Extract the (X, Y) coordinate from the center of the cell holding the provided text.  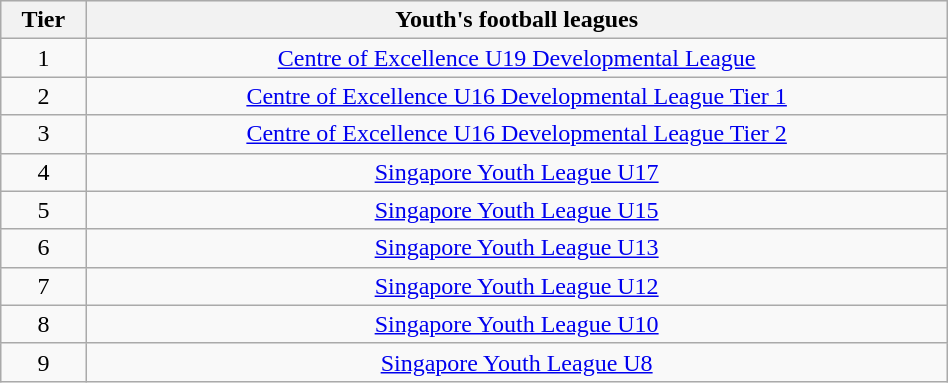
Singapore Youth League U15 (516, 210)
Centre of Excellence U16 Developmental League Tier 2 (516, 134)
4 (44, 172)
Tier (44, 20)
Centre of Excellence U16 Developmental League Tier 1 (516, 96)
5 (44, 210)
Singapore Youth League U8 (516, 362)
7 (44, 286)
Singapore Youth League U12 (516, 286)
1 (44, 58)
6 (44, 248)
Centre of Excellence U19 Developmental League (516, 58)
9 (44, 362)
Youth's football leagues (516, 20)
3 (44, 134)
8 (44, 324)
Singapore Youth League U17 (516, 172)
Singapore Youth League U10 (516, 324)
Singapore Youth League U13 (516, 248)
2 (44, 96)
